Output the [x, y] coordinate of the center of the cell containing the given text.  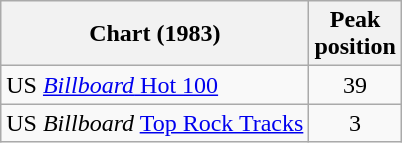
Peakposition [355, 34]
US Billboard Hot 100 [155, 85]
39 [355, 85]
US Billboard Top Rock Tracks [155, 123]
3 [355, 123]
Chart (1983) [155, 34]
